Search for the cell housing the specified text and yield its [X, Y] center coordinate. 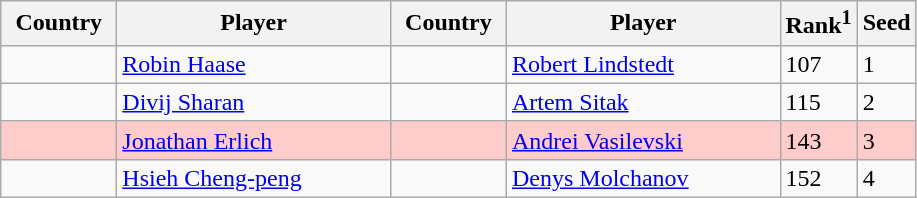
3 [886, 140]
143 [818, 140]
Robin Haase [254, 64]
115 [818, 102]
Robert Lindstedt [643, 64]
Jonathan Erlich [254, 140]
2 [886, 102]
152 [818, 178]
Rank1 [818, 24]
1 [886, 64]
Divij Sharan [254, 102]
Artem Sitak [643, 102]
Andrei Vasilevski [643, 140]
4 [886, 178]
Seed [886, 24]
Denys Molchanov [643, 178]
Hsieh Cheng-peng [254, 178]
107 [818, 64]
